Scan for the cell matching the given text and deliver its (x, y) coordinate at center. 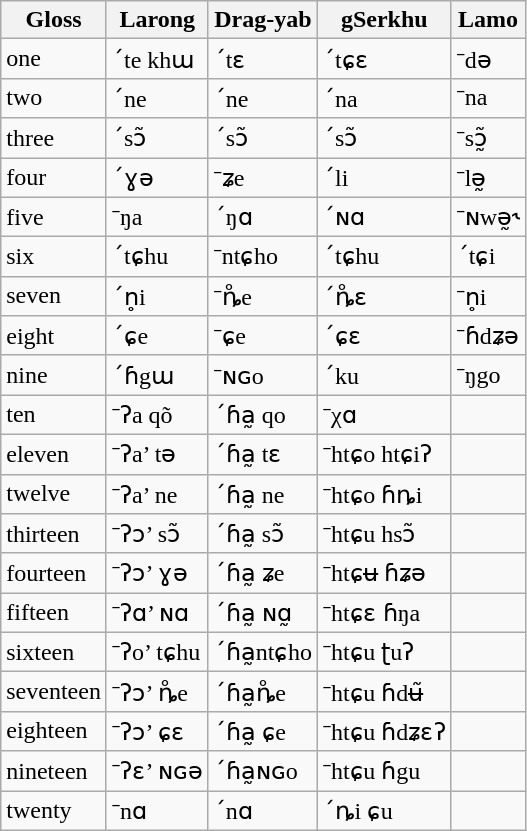
Lamo (488, 20)
ˉhtɕu ʈuʔ (384, 652)
seven (54, 296)
ˉhtɕu hsɔ̃ (384, 534)
thirteen (54, 534)
ˉʔɑ’ ɴɑ (157, 613)
ˊȵi ɕu (384, 810)
ˊte khɯ (157, 59)
ˊɦa̰ ne (262, 494)
ˉʔɛ’ ɴɢə (157, 771)
three (54, 138)
ˉʔɔ’ ɣə (157, 573)
four (54, 178)
ˉntɕho (262, 257)
ˉhtɕu ɦgu (384, 771)
ˉhtɕu ɦdʑɛʔ (384, 731)
ˉŋgo (488, 375)
ˊn̥i (157, 296)
Gloss (54, 20)
ˉhtɕʉ ɦʑə (384, 573)
fourteen (54, 573)
ˉhtɕɛ ɦŋa (384, 613)
ˊɦa̰ ɴɑ̰ (262, 613)
ˉχɑ (384, 415)
ˊɦa̰ȵ̊e (262, 692)
ˉɕe (262, 336)
ˉʔa’ ne (157, 494)
five (54, 217)
twelve (54, 494)
nineteen (54, 771)
ˉna (488, 98)
eight (54, 336)
ˉʔɔ’ ɕɛ (157, 731)
sixteen (54, 652)
ˊɦa̰ ɕe (262, 731)
ˊɦa̰ sɔ̃ (262, 534)
ˉȵ̊e (262, 296)
ˉhtɕo htɕiʔ (384, 454)
ˊtɕɛ (384, 59)
ten (54, 415)
ˉɴwə̰˞ (488, 217)
ˊɦa̰ tɛ (262, 454)
fifteen (54, 613)
ˊɦa̰ɴɢo (262, 771)
ˊɦa̰ ʑe (262, 573)
ˊŋɑ (262, 217)
ˊna (384, 98)
ˉʑe (262, 178)
nine (54, 375)
ˊli (384, 178)
ˊtɛ (262, 59)
ˉdə (488, 59)
ˊɕe (157, 336)
ˊȵ̊ɛ (384, 296)
ˉhtɕu ɦdʉ̃ (384, 692)
ˉlə̰ (488, 178)
gSerkhu (384, 20)
ˉsɔ̰̃ (488, 138)
two (54, 98)
ˉʔɔ’ ȵ̊e (157, 692)
seventeen (54, 692)
ˉɴɢo (262, 375)
ˊɣə (157, 178)
ˉʔo’ tɕhu (157, 652)
twenty (54, 810)
Drag-yab (262, 20)
ˉhtɕo ɦȵi (384, 494)
ˊɕɛ (384, 336)
eleven (54, 454)
Larong (157, 20)
ˉŋa (157, 217)
ˉʔɔ’ sɔ̃ (157, 534)
ˊɦa̰ qo (262, 415)
ˉn̥i (488, 296)
ˊtɕi (488, 257)
ˊnɑ (262, 810)
ˊɦgɯ (157, 375)
ˉʔa’ tə (157, 454)
ˉɦdʑə (488, 336)
ˊɴɑ (384, 217)
ˊɦa̰ntɕho (262, 652)
eighteen (54, 731)
six (54, 257)
ˉnɑ (157, 810)
ˉʔa qõ (157, 415)
one (54, 59)
ˊku (384, 375)
